Identify which cell holds the provided text, then report its [x, y] central coordinate. 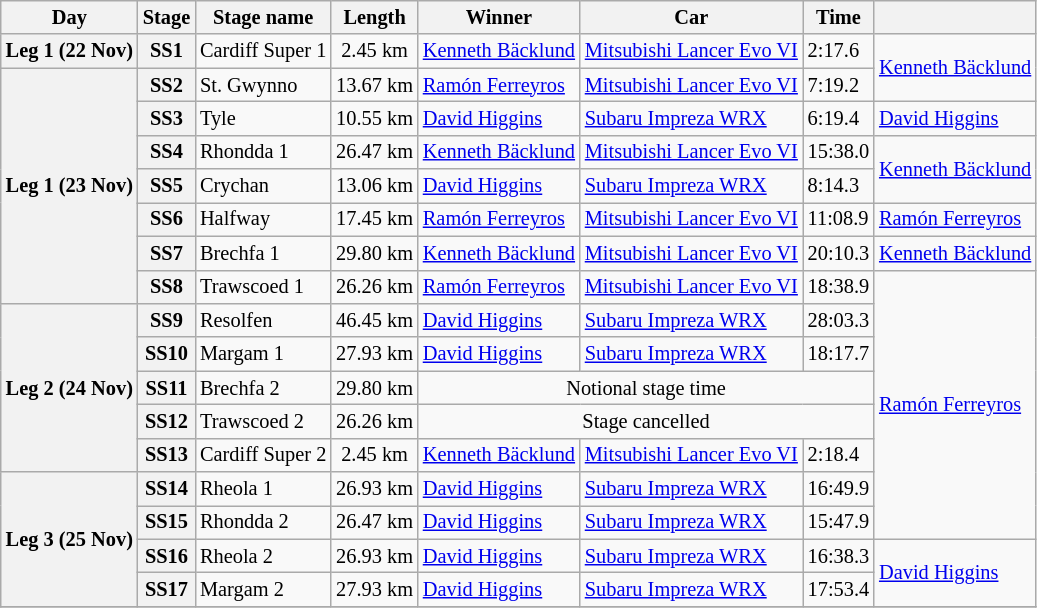
Rheola 2 [263, 556]
15:38.0 [838, 152]
SS5 [166, 186]
SS15 [166, 522]
Leg 3 (25 Nov) [70, 540]
20:10.3 [838, 253]
10.55 km [374, 118]
Length [374, 17]
Leg 1 (23 Nov) [70, 186]
Tyle [263, 118]
SS1 [166, 51]
17:53.4 [838, 589]
SS10 [166, 354]
Rheola 1 [263, 489]
2:17.6 [838, 51]
Crychan [263, 186]
Leg 1 (22 Nov) [70, 51]
Time [838, 17]
Cardiff Super 1 [263, 51]
SS14 [166, 489]
Margam 2 [263, 589]
Trawscoed 1 [263, 287]
Margam 1 [263, 354]
SS2 [166, 85]
13.06 km [374, 186]
11:08.9 [838, 219]
16:38.3 [838, 556]
Winner [499, 17]
Brechfa 1 [263, 253]
8:14.3 [838, 186]
Car [692, 17]
SS11 [166, 388]
SS4 [166, 152]
Trawscoed 2 [263, 421]
13.67 km [374, 85]
SS7 [166, 253]
SS8 [166, 287]
SS12 [166, 421]
Stage name [263, 17]
17.45 km [374, 219]
Day [70, 17]
Notional stage time [646, 388]
SS17 [166, 589]
46.45 km [374, 320]
Resolfen [263, 320]
SS13 [166, 455]
18:17.7 [838, 354]
18:38.9 [838, 287]
Brechfa 2 [263, 388]
Rhondda 2 [263, 522]
Stage [166, 17]
SS3 [166, 118]
St. Gwynno [263, 85]
Leg 2 (24 Nov) [70, 387]
SS6 [166, 219]
Halfway [263, 219]
28:03.3 [838, 320]
6:19.4 [838, 118]
Rhondda 1 [263, 152]
SS9 [166, 320]
16:49.9 [838, 489]
15:47.9 [838, 522]
Stage cancelled [646, 421]
Cardiff Super 2 [263, 455]
2:18.4 [838, 455]
SS16 [166, 556]
7:19.2 [838, 85]
